Capture the cell that displays the provided text and extract its [X, Y] central coordinate. 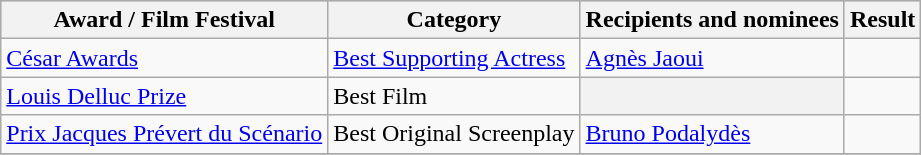
Category [454, 20]
Bruno Podalydès [712, 134]
Prix Jacques Prévert du Scénario [164, 134]
Louis Delluc Prize [164, 96]
Award / Film Festival [164, 20]
Best Supporting Actress [454, 58]
Agnès Jaoui [712, 58]
Best Original Screenplay [454, 134]
Result [882, 20]
César Awards [164, 58]
Best Film [454, 96]
Recipients and nominees [712, 20]
